Provide the [x, y] coordinate of the cell's center where the given text is located.  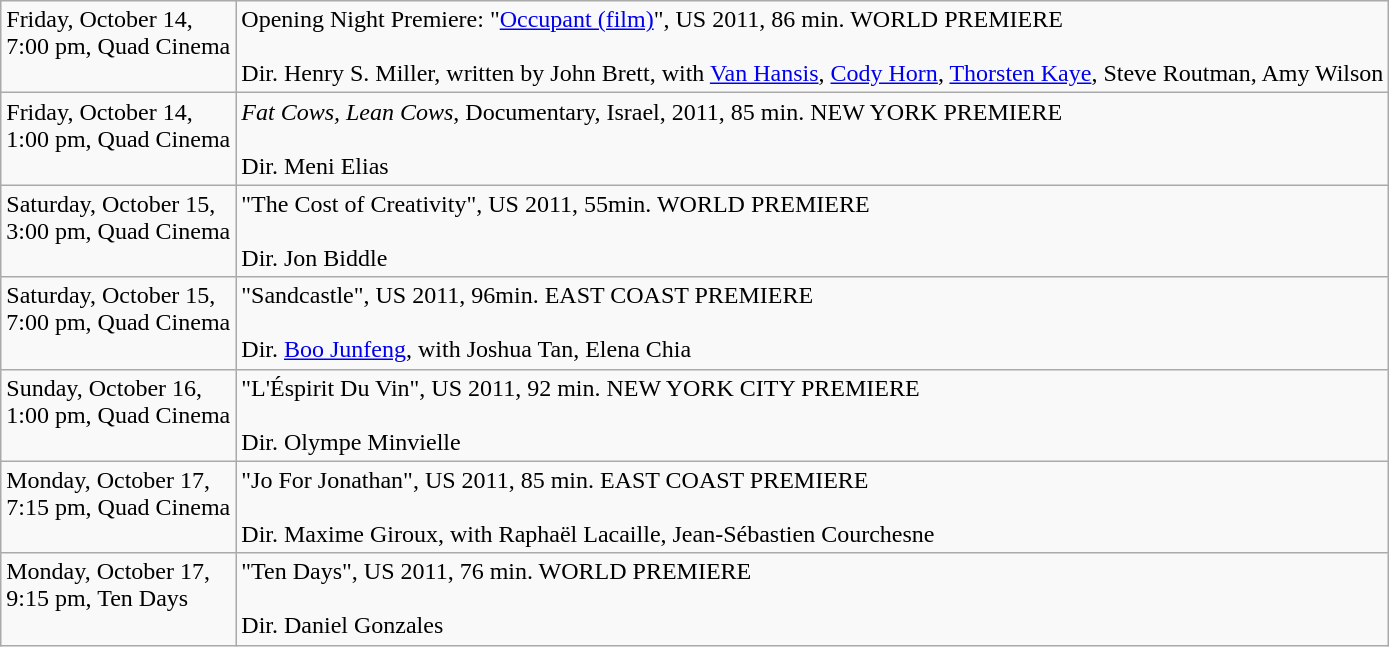
"L'Éspirit Du Vin", US 2011, 92 min. NEW YORK CITY PREMIEREDir. Olympe Minvielle [812, 415]
Saturday, October 15, 3:00 pm, Quad Cinema [118, 231]
Monday, October 17, 7:15 pm, Quad Cinema [118, 507]
"Ten Days", US 2011, 76 min. WORLD PREMIEREDir. Daniel Gonzales [812, 599]
Friday, October 14, 7:00 pm, Quad Cinema [118, 47]
Saturday, October 15, 7:00 pm, Quad Cinema [118, 323]
Sunday, October 16, 1:00 pm, Quad Cinema [118, 415]
"Jo For Jonathan", US 2011, 85 min. EAST COAST PREMIEREDir. Maxime Giroux, with Raphaël Lacaille, Jean-Sébastien Courchesne [812, 507]
Monday, October 17, 9:15 pm, Ten Days [118, 599]
Friday, October 14, 1:00 pm, Quad Cinema [118, 139]
"Sandcastle", US 2011, 96min. EAST COAST PREMIEREDir. Boo Junfeng, with Joshua Tan, Elena Chia [812, 323]
"The Cost of Creativity", US 2011, 55min. WORLD PREMIEREDir. Jon Biddle [812, 231]
Fat Cows, Lean Cows, Documentary, Israel, 2011, 85 min. NEW YORK PREMIEREDir. Meni Elias [812, 139]
